For the text-containing cell, return its midpoint in [x, y] coordinate format. 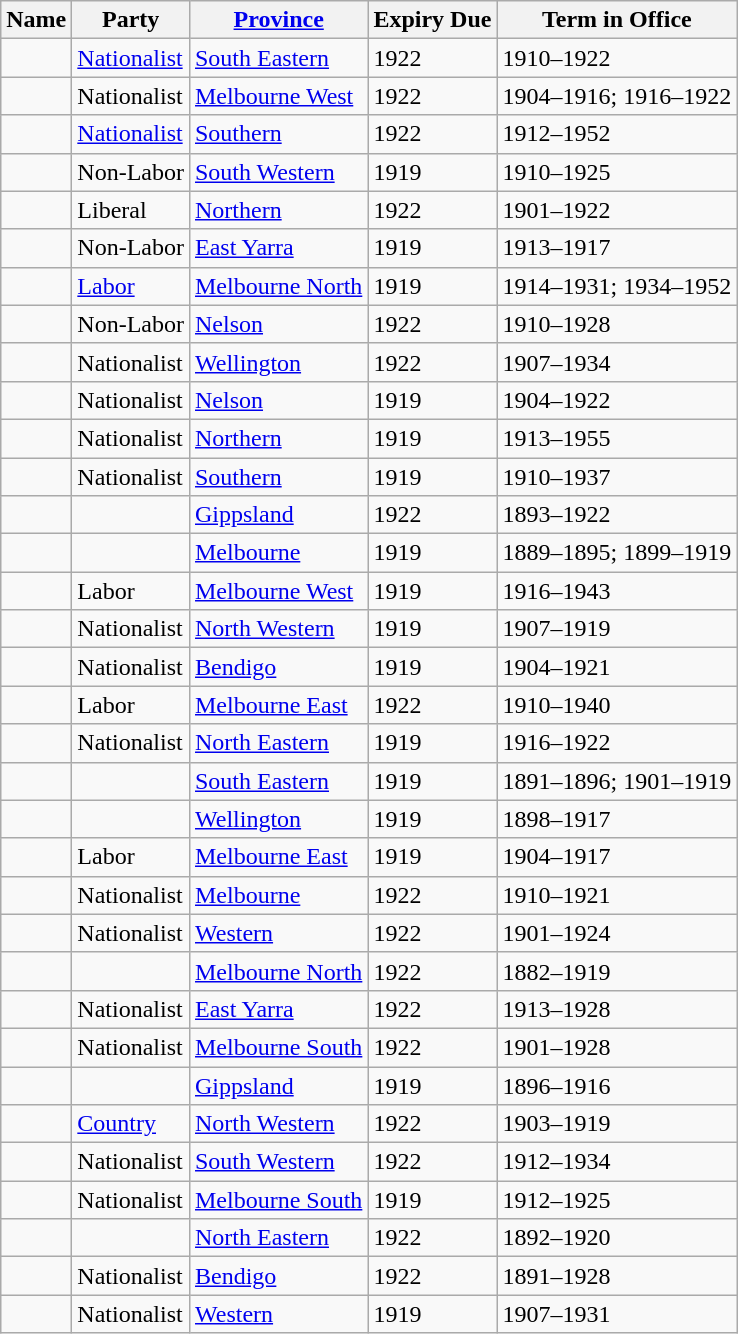
1912–1952 [617, 134]
1912–1925 [617, 1200]
1891–1896; 1901–1919 [617, 781]
1904–1917 [617, 857]
1904–1916; 1916–1922 [617, 96]
1891–1928 [617, 1276]
1907–1934 [617, 362]
1893–1922 [617, 515]
1903–1919 [617, 1124]
1889–1895; 1899–1919 [617, 553]
1892–1920 [617, 1238]
1904–1921 [617, 667]
Expiry Due [432, 20]
1916–1943 [617, 591]
Province [278, 20]
1910–1937 [617, 477]
1901–1924 [617, 933]
1910–1940 [617, 705]
1904–1922 [617, 400]
1896–1916 [617, 1085]
1901–1922 [617, 210]
Term in Office [617, 20]
1913–1955 [617, 438]
1914–1931; 1934–1952 [617, 286]
Name [36, 20]
1907–1919 [617, 629]
1882–1919 [617, 971]
1907–1931 [617, 1314]
Country [131, 1124]
1913–1928 [617, 1009]
1898–1917 [617, 819]
1910–1922 [617, 58]
1912–1934 [617, 1162]
1910–1928 [617, 324]
1916–1922 [617, 743]
1910–1921 [617, 895]
1913–1917 [617, 248]
Liberal [131, 210]
Party [131, 20]
1910–1925 [617, 172]
1901–1928 [617, 1047]
